Pinpoint the cell where the given text exists, returning its (X, Y) midpoint coordinate. 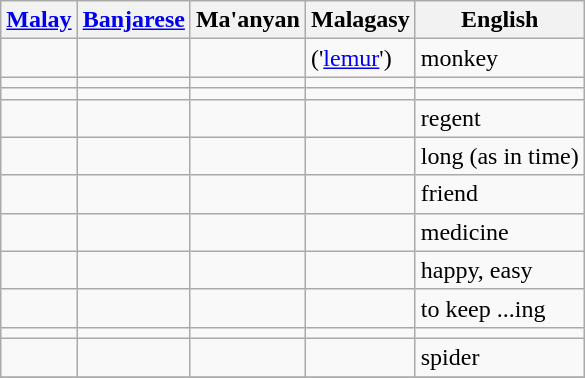
Ma'anyan (248, 20)
regent (500, 118)
happy, easy (500, 270)
spider (500, 357)
medicine (500, 232)
('lemur') (360, 58)
monkey (500, 58)
Malagasy (360, 20)
English (500, 20)
Malay (39, 20)
to keep ...ing (500, 308)
Banjarese (134, 20)
long (as in time) (500, 156)
friend (500, 194)
